Extract the [x, y] coordinate from the center of the cell holding the provided text.  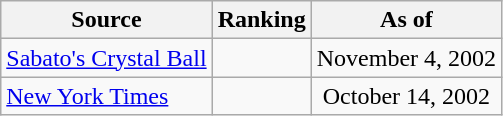
New York Times [106, 96]
Sabato's Crystal Ball [106, 58]
October 14, 2002 [406, 96]
As of [406, 20]
Source [106, 20]
Ranking [262, 20]
November 4, 2002 [406, 58]
